Search for the cell housing the specified text and yield its [x, y] center coordinate. 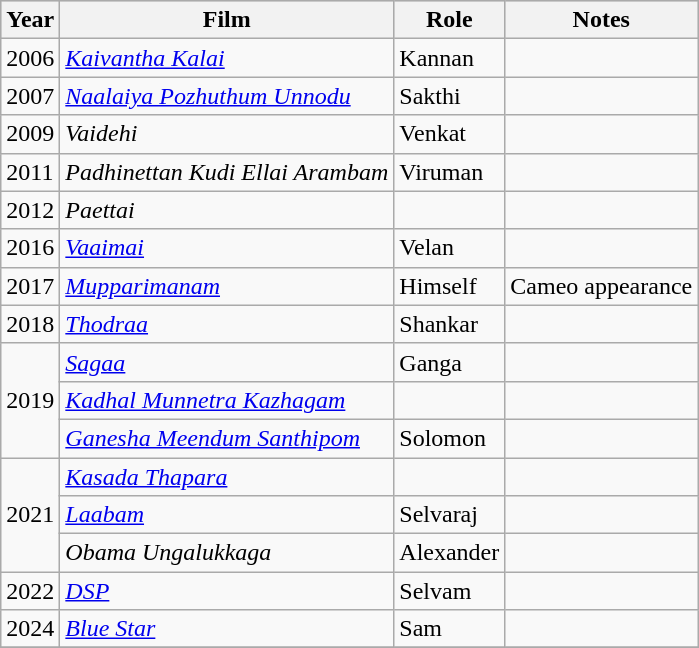
2006 [30, 58]
2009 [30, 134]
Alexander [450, 553]
Vaaimai [227, 248]
Kasada Thapara [227, 477]
2011 [30, 172]
Kaivantha Kalai [227, 58]
Viruman [450, 172]
Himself [450, 286]
2012 [30, 210]
Thodraa [227, 324]
DSP [227, 591]
2022 [30, 591]
Cameo appearance [602, 286]
Year [30, 20]
Kannan [450, 58]
Film [227, 20]
Shankar [450, 324]
Selvam [450, 591]
2007 [30, 96]
Sam [450, 629]
Ganga [450, 362]
Naalaiya Pozhuthum Unnodu [227, 96]
Notes [602, 20]
Velan [450, 248]
Padhinettan Kudi Ellai Arambam [227, 172]
Paettai [227, 210]
Mupparimanam [227, 286]
2018 [30, 324]
Selvaraj [450, 515]
Laabam [227, 515]
2019 [30, 400]
Sakthi [450, 96]
Sagaa [227, 362]
2024 [30, 629]
Role [450, 20]
2017 [30, 286]
Ganesha Meendum Santhipom [227, 438]
Vaidehi [227, 134]
2021 [30, 515]
Blue Star [227, 629]
Obama Ungalukkaga [227, 553]
Solomon [450, 438]
2016 [30, 248]
Kadhal Munnetra Kazhagam [227, 400]
Venkat [450, 134]
